Locate the cell with the specified text and output its (x, y) center coordinate. 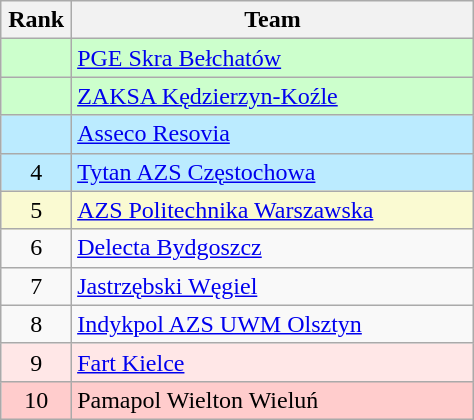
8 (36, 324)
9 (36, 362)
AZS Politechnika Warszawska (273, 210)
Delecta Bydgoszcz (273, 248)
PGE Skra Bełchatów (273, 58)
Tytan AZS Częstochowa (273, 172)
7 (36, 286)
Fart Kielce (273, 362)
Pamapol Wielton Wieluń (273, 400)
Team (273, 20)
ZAKSA Kędzierzyn-Koźle (273, 96)
10 (36, 400)
4 (36, 172)
Rank (36, 20)
Indykpol AZS UWM Olsztyn (273, 324)
Jastrzębski Węgiel (273, 286)
Asseco Resovia (273, 134)
6 (36, 248)
5 (36, 210)
